Detect which cell encompasses the target text, then output its [X, Y] center coordinate. 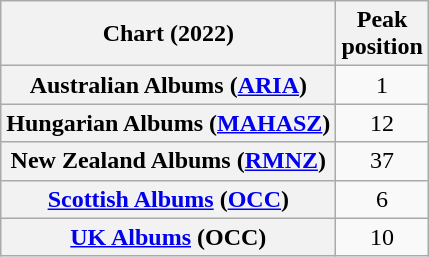
Australian Albums (ARIA) [168, 85]
Peakposition [382, 34]
37 [382, 161]
12 [382, 123]
10 [382, 237]
1 [382, 85]
UK Albums (OCC) [168, 237]
Hungarian Albums (MAHASZ) [168, 123]
Chart (2022) [168, 34]
Scottish Albums (OCC) [168, 199]
New Zealand Albums (RMNZ) [168, 161]
6 [382, 199]
